Output the (X, Y) coordinate of the center of the cell containing the given text.  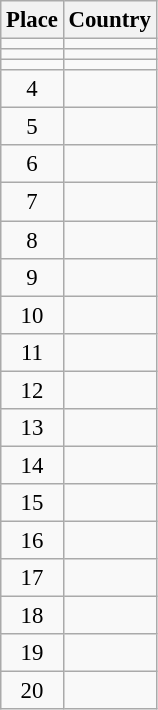
19 (32, 653)
20 (32, 691)
11 (32, 352)
17 (32, 578)
Country (110, 20)
9 (32, 277)
8 (32, 240)
6 (32, 165)
10 (32, 315)
13 (32, 428)
Place (32, 20)
16 (32, 540)
15 (32, 503)
14 (32, 465)
4 (32, 89)
5 (32, 127)
7 (32, 202)
18 (32, 616)
12 (32, 390)
